Locate the cell with the specified text and output its (X, Y) center coordinate. 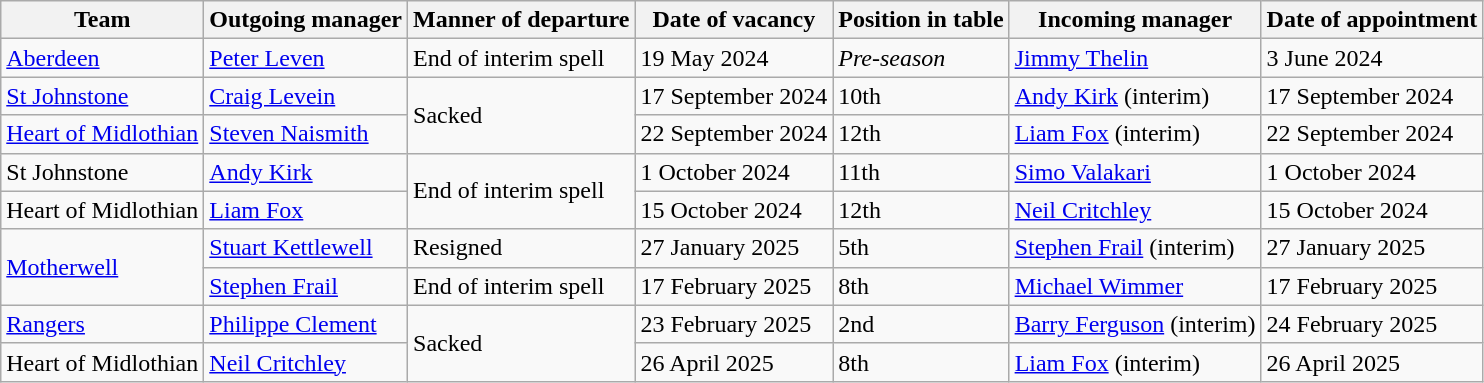
Simo Valakari (1135, 172)
Position in table (921, 20)
Date of vacancy (734, 20)
Steven Naismith (306, 134)
Philippe Clement (306, 324)
Andy Kirk (interim) (1135, 96)
Barry Ferguson (interim) (1135, 324)
Stephen Frail (306, 286)
Aberdeen (102, 58)
Liam Fox (306, 210)
Manner of departure (522, 20)
23 February 2025 (734, 324)
Date of appointment (1372, 20)
11th (921, 172)
5th (921, 248)
Incoming manager (1135, 20)
Rangers (102, 324)
10th (921, 96)
Pre-season (921, 58)
Resigned (522, 248)
3 June 2024 (1372, 58)
Craig Levein (306, 96)
Motherwell (102, 267)
Michael Wimmer (1135, 286)
24 February 2025 (1372, 324)
Andy Kirk (306, 172)
Stuart Kettlewell (306, 248)
19 May 2024 (734, 58)
Outgoing manager (306, 20)
Stephen Frail (interim) (1135, 248)
2nd (921, 324)
Jimmy Thelin (1135, 58)
Team (102, 20)
Peter Leven (306, 58)
